Provide the [x, y] coordinate of the cell's center where the given text is located.  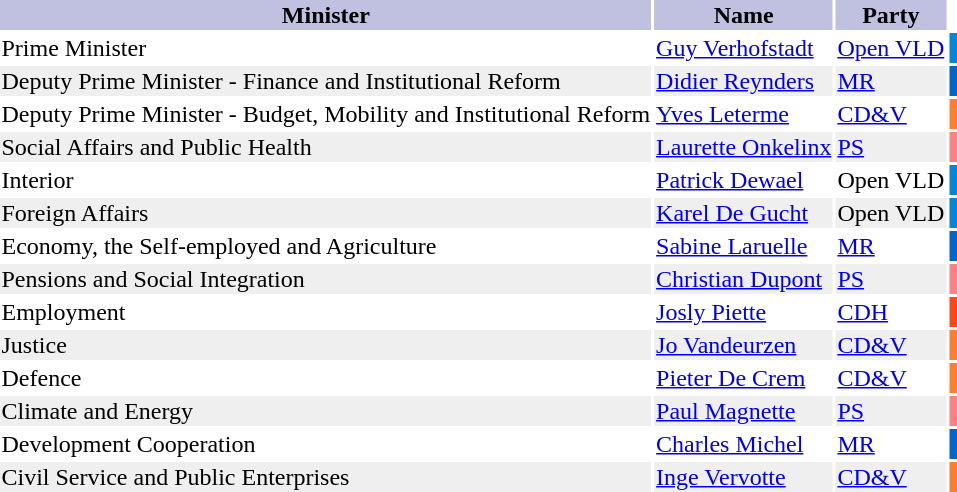
Civil Service and Public Enterprises [326, 477]
Foreign Affairs [326, 213]
Interior [326, 180]
Minister [326, 15]
Christian Dupont [744, 279]
Guy Verhofstadt [744, 48]
Deputy Prime Minister - Budget, Mobility and Institutional Reform [326, 114]
CDH [891, 312]
Social Affairs and Public Health [326, 147]
Name [744, 15]
Party [891, 15]
Defence [326, 378]
Development Cooperation [326, 444]
Pensions and Social Integration [326, 279]
Climate and Energy [326, 411]
Inge Vervotte [744, 477]
Yves Leterme [744, 114]
Sabine Laruelle [744, 246]
Didier Reynders [744, 81]
Laurette Onkelinx [744, 147]
Economy, the Self-employed and Agriculture [326, 246]
Karel De Gucht [744, 213]
Employment [326, 312]
Pieter De Crem [744, 378]
Prime Minister [326, 48]
Justice [326, 345]
Deputy Prime Minister - Finance and Institutional Reform [326, 81]
Jo Vandeurzen [744, 345]
Charles Michel [744, 444]
Josly Piette [744, 312]
Patrick Dewael [744, 180]
Paul Magnette [744, 411]
